For the text-containing cell, return its midpoint in [X, Y] coordinate format. 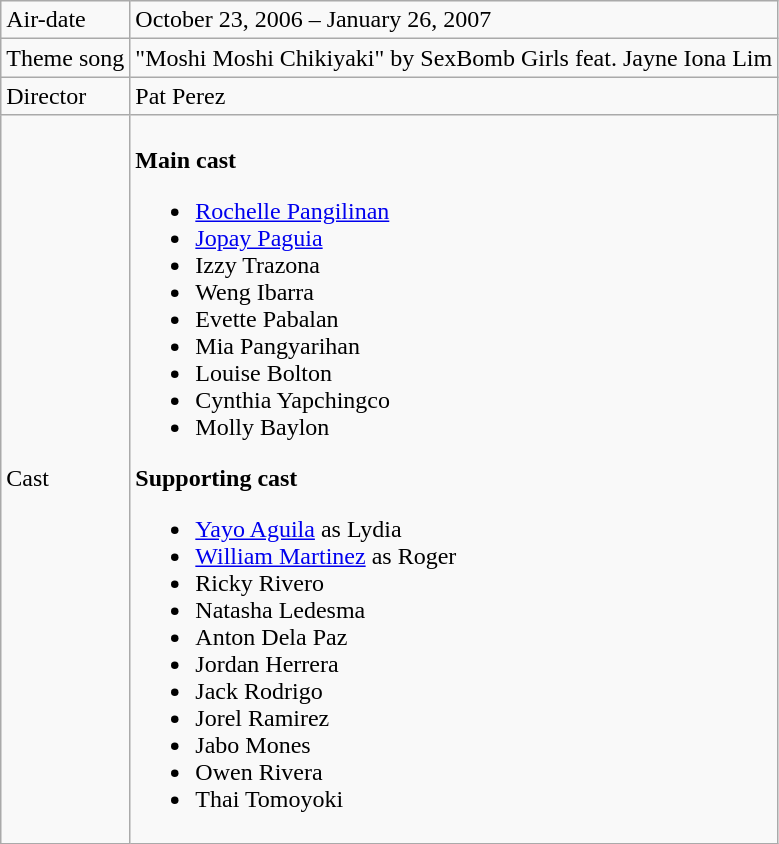
Cast [66, 479]
Pat Perez [454, 96]
October 23, 2006 – January 26, 2007 [454, 20]
Air-date [66, 20]
"Moshi Moshi Chikiyaki" by SexBomb Girls feat. Jayne Iona Lim [454, 58]
Director [66, 96]
Theme song [66, 58]
